Extract the [x, y] coordinate from the center of the cell holding the provided text.  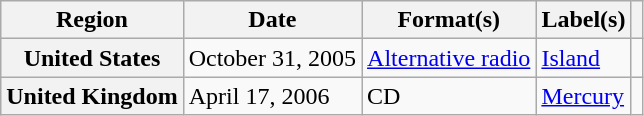
Label(s) [584, 20]
Island [584, 58]
Region [92, 20]
CD [449, 96]
Format(s) [449, 20]
United States [92, 58]
Mercury [584, 96]
Date [272, 20]
United Kingdom [92, 96]
October 31, 2005 [272, 58]
April 17, 2006 [272, 96]
Alternative radio [449, 58]
